Capture the cell that displays the provided text and extract its (X, Y) central coordinate. 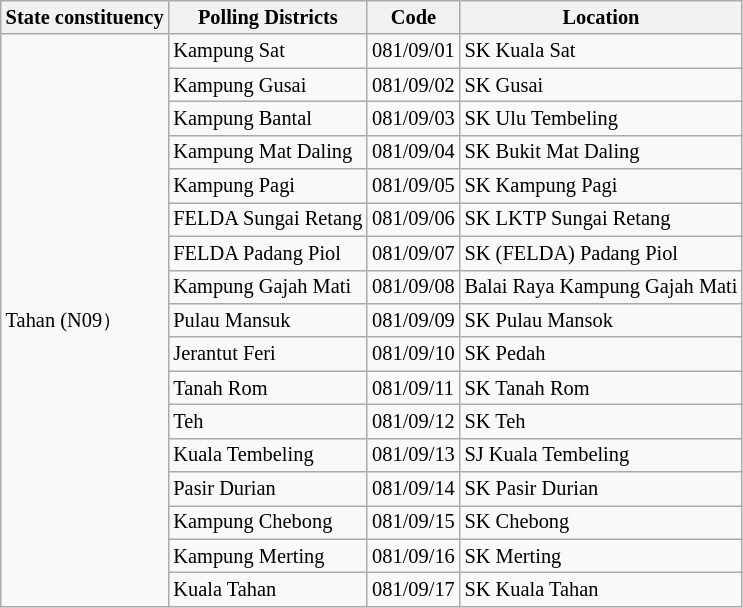
081/09/17 (413, 589)
081/09/08 (413, 287)
Tanah Rom (268, 388)
SK Pulau Mansok (602, 320)
Pulau Mansuk (268, 320)
081/09/14 (413, 489)
SK Kuala Tahan (602, 589)
SK Pedah (602, 354)
081/09/06 (413, 219)
Kampung Chebong (268, 522)
Teh (268, 421)
SK Kampung Pagi (602, 186)
Polling Districts (268, 17)
FELDA Sungai Retang (268, 219)
SK Tanah Rom (602, 388)
SK (FELDA) Padang Piol (602, 253)
Kampung Gusai (268, 85)
Tahan (N09） (85, 320)
081/09/04 (413, 152)
081/09/10 (413, 354)
081/09/13 (413, 455)
Code (413, 17)
SK Kuala Sat (602, 51)
081/09/15 (413, 522)
081/09/12 (413, 421)
SK Gusai (602, 85)
Pasir Durian (268, 489)
Kampung Gajah Mati (268, 287)
SK Merting (602, 556)
Balai Raya Kampung Gajah Mati (602, 287)
FELDA Padang Piol (268, 253)
081/09/09 (413, 320)
Kuala Tembeling (268, 455)
SK Chebong (602, 522)
SK Teh (602, 421)
Kampung Bantal (268, 118)
Kampung Pagi (268, 186)
081/09/16 (413, 556)
081/09/03 (413, 118)
081/09/05 (413, 186)
Kuala Tahan (268, 589)
081/09/01 (413, 51)
State constituency (85, 17)
Jerantut Feri (268, 354)
Location (602, 17)
SK Pasir Durian (602, 489)
Kampung Merting (268, 556)
081/09/02 (413, 85)
SK Bukit Mat Daling (602, 152)
081/09/11 (413, 388)
SK LKTP Sungai Retang (602, 219)
Kampung Sat (268, 51)
SJ Kuala Tembeling (602, 455)
SK Ulu Tembeling (602, 118)
081/09/07 (413, 253)
Kampung Mat Daling (268, 152)
